Determine the [x, y] coordinate at the center of the cell enclosing the given text.  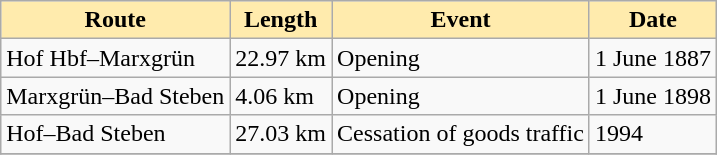
1 June 1898 [652, 96]
Cessation of goods traffic [461, 134]
4.06 km [281, 96]
Route [116, 20]
Hof–Bad Steben [116, 134]
Hof Hbf–Marxgrün [116, 58]
Date [652, 20]
1994 [652, 134]
1 June 1887 [652, 58]
Event [461, 20]
Length [281, 20]
22.97 km [281, 58]
Marxgrün–Bad Steben [116, 96]
27.03 km [281, 134]
